Pinpoint the cell where the given text exists, returning its (x, y) midpoint coordinate. 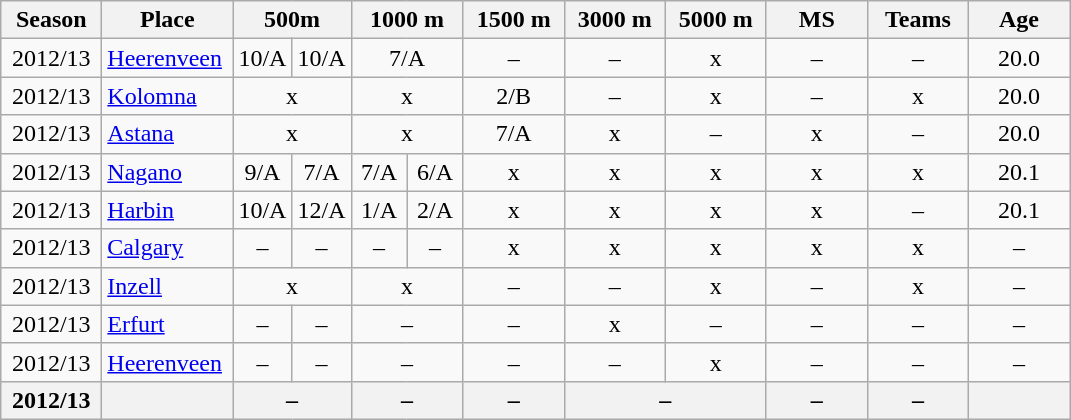
Harbin (168, 210)
500m (292, 20)
Calgary (168, 248)
1000 m (407, 20)
Inzell (168, 286)
9/A (262, 172)
Kolomna (168, 96)
1/A (379, 210)
Place (168, 20)
Age (1018, 20)
1500 m (514, 20)
Nagano (168, 172)
2/A (435, 210)
Erfurt (168, 324)
3000 m (614, 20)
2/B (514, 96)
Astana (168, 134)
Season (52, 20)
5000 m (716, 20)
MS (816, 20)
6/A (435, 172)
12/A (322, 210)
Teams (918, 20)
